Scan for the cell matching the given text and deliver its [x, y] coordinate at center. 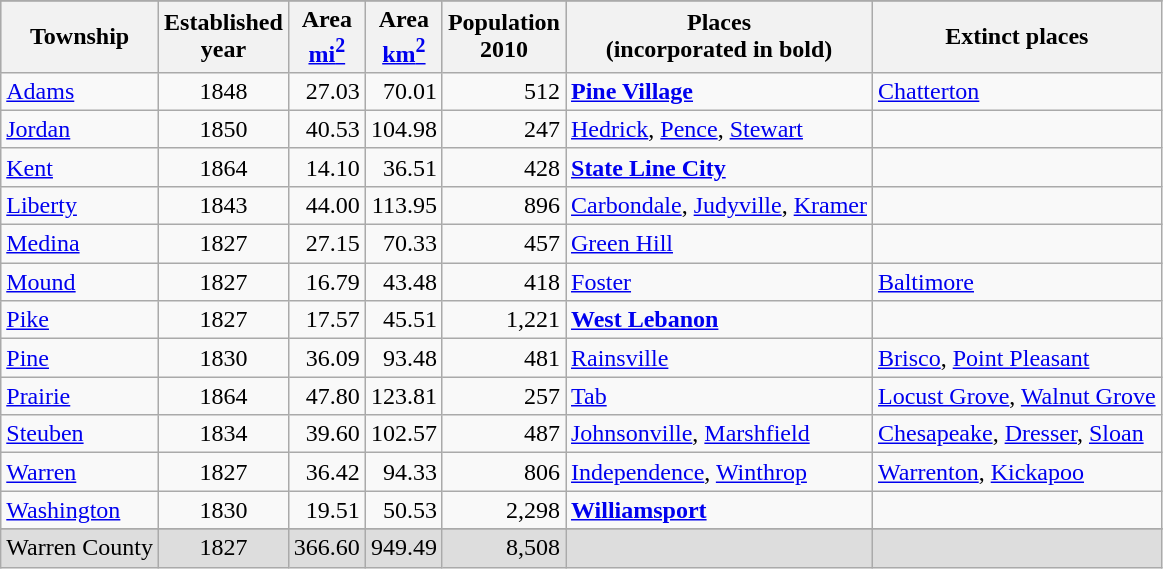
Adams [80, 91]
2,298 [504, 510]
102.57 [404, 434]
Hedrick, Pence, Stewart [720, 129]
West Lebanon [720, 320]
43.48 [404, 282]
247 [504, 129]
Green Hill [720, 244]
36.51 [404, 167]
Chesapeake, Dresser, Sloan [1016, 434]
Township [80, 37]
Establishedyear [224, 37]
Population2010 [504, 37]
27.15 [326, 244]
457 [504, 244]
Warrenton, Kickapoo [1016, 472]
Carbondale, Judyville, Kramer [720, 205]
896 [504, 205]
36.42 [326, 472]
Rainsville [720, 358]
16.79 [326, 282]
1834 [224, 434]
Johnsonville, Marshfield [720, 434]
Warren [80, 472]
Locust Grove, Walnut Grove [1016, 396]
Pike [80, 320]
14.10 [326, 167]
Baltimore [1016, 282]
104.98 [404, 129]
Foster [720, 282]
Liberty [80, 205]
47.80 [326, 396]
512 [504, 91]
70.33 [404, 244]
Extinct places [1016, 37]
27.03 [326, 91]
93.48 [404, 358]
428 [504, 167]
487 [504, 434]
Chatterton [1016, 91]
Mound [80, 282]
Medina [80, 244]
19.51 [326, 510]
Steuben [80, 434]
Independence, Winthrop [720, 472]
39.60 [326, 434]
1850 [224, 129]
1848 [224, 91]
1843 [224, 205]
1,221 [504, 320]
36.09 [326, 358]
50.53 [404, 510]
8,508 [504, 548]
418 [504, 282]
Places(incorporated in bold) [720, 37]
Areami2 [326, 37]
113.95 [404, 205]
45.51 [404, 320]
949.49 [404, 548]
257 [504, 396]
Brisco, Point Pleasant [1016, 358]
Warren County [80, 548]
94.33 [404, 472]
17.57 [326, 320]
Jordan [80, 129]
70.01 [404, 91]
Pine Village [720, 91]
123.81 [404, 396]
Kent [80, 167]
Williamsport [720, 510]
Washington [80, 510]
481 [504, 358]
806 [504, 472]
State Line City [720, 167]
Prairie [80, 396]
366.60 [326, 548]
Pine [80, 358]
Areakm2 [404, 37]
40.53 [326, 129]
44.00 [326, 205]
Tab [720, 396]
